Scan for the cell matching the given text and deliver its [x, y] coordinate at center. 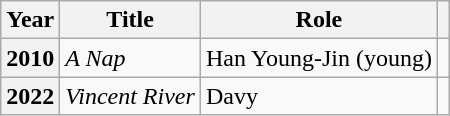
Year [30, 20]
Role [318, 20]
Vincent River [130, 96]
2010 [30, 58]
Han Young-Jin (young) [318, 58]
Title [130, 20]
2022 [30, 96]
Davy [318, 96]
A Nap [130, 58]
